From the cell containing the given text, extract its center point as [X, Y] coordinate. 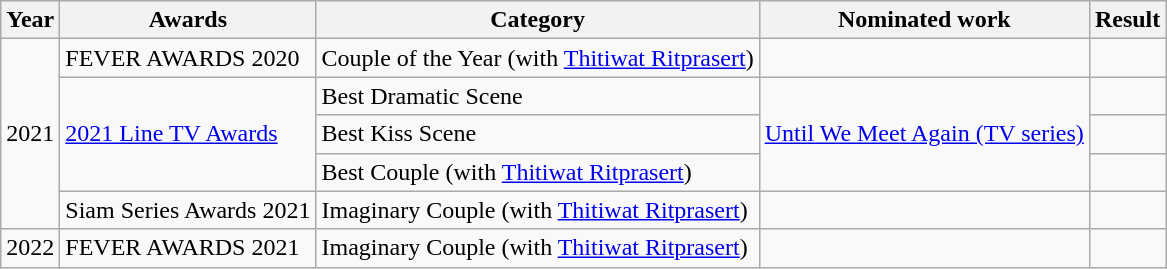
Result [1127, 20]
Year [30, 20]
Siam Series Awards 2021 [188, 210]
Best Dramatic Scene [538, 96]
2021 [30, 134]
FEVER AWARDS 2021 [188, 248]
Best Couple (with Thitiwat Ritprasert) [538, 172]
FEVER AWARDS 2020 [188, 58]
2021 Line TV Awards [188, 134]
Best Kiss Scene [538, 134]
Category [538, 20]
Couple of the Year (with Thitiwat Ritprasert) [538, 58]
Awards [188, 20]
Nominated work [924, 20]
Until We Meet Again (TV series) [924, 134]
2022 [30, 248]
